Locate the cell with the specified text and output its [X, Y] center coordinate. 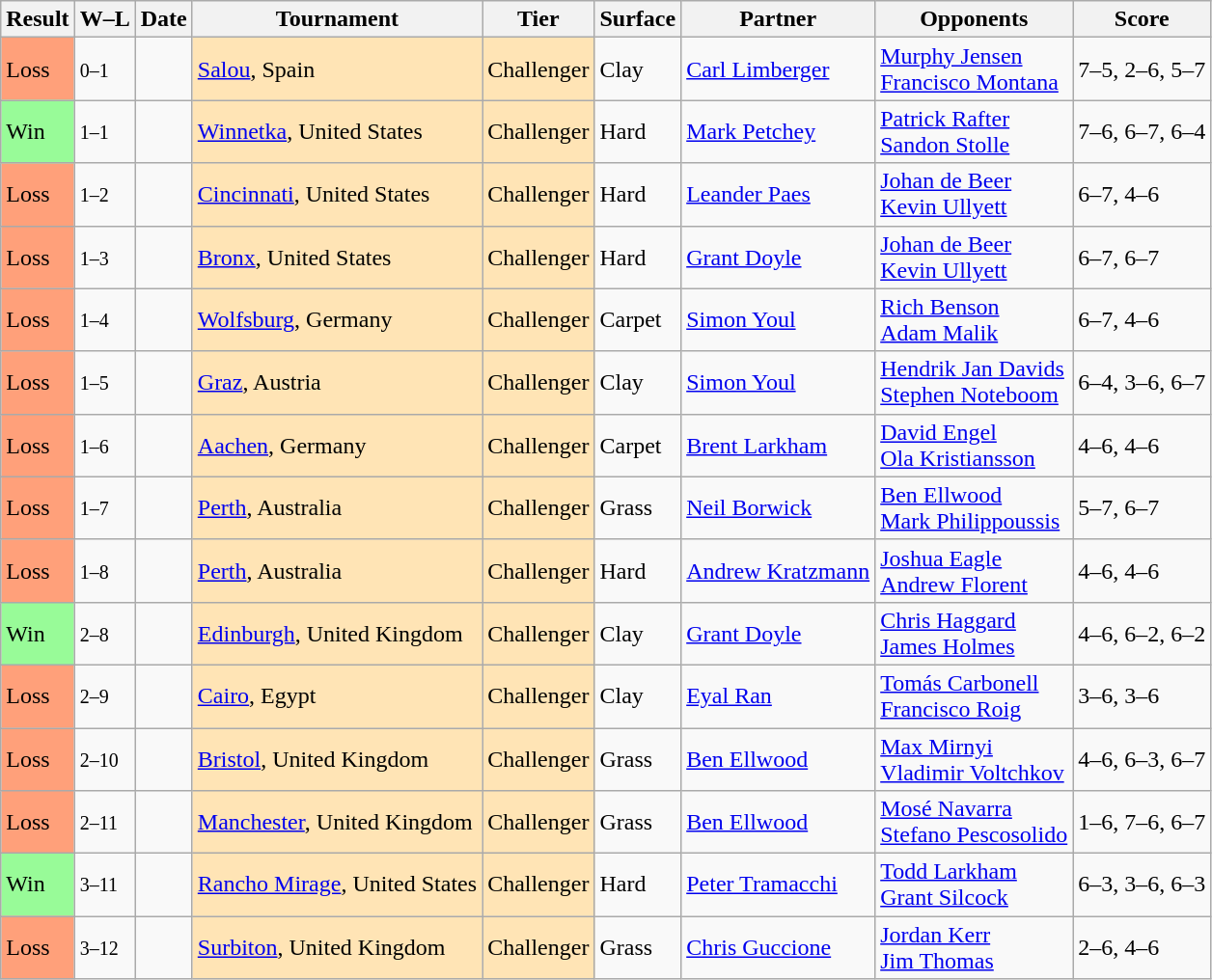
1–7 [104, 507]
6–3, 3–6, 6–3 [1143, 885]
2–9 [104, 696]
3–6, 3–6 [1143, 696]
Chris Guccione [778, 947]
Aachen, Germany [337, 446]
1–8 [104, 571]
Murphy Jensen Francisco Montana [975, 69]
7–5, 2–6, 5–7 [1143, 69]
Rancho Mirage, United States [337, 885]
Tournament [337, 19]
4–6, 6–3, 6–7 [1143, 758]
Bronx, United States [337, 257]
Surface [638, 19]
Edinburgh, United Kingdom [337, 633]
Winnetka, United States [337, 131]
Rich Benson Adam Malik [975, 320]
Bristol, United Kingdom [337, 758]
Mosé Navarra Stefano Pescosolido [975, 822]
Eyal Ran [778, 696]
7–6, 6–7, 6–4 [1143, 131]
Partner [778, 19]
Score [1143, 19]
1–6, 7–6, 6–7 [1143, 822]
Manchester, United Kingdom [337, 822]
2–6, 4–6 [1143, 947]
5–7, 6–7 [1143, 507]
Cincinnati, United States [337, 195]
Andrew Kratzmann [778, 571]
Salou, Spain [337, 69]
3–11 [104, 885]
Carl Limberger [778, 69]
6–7, 6–7 [1143, 257]
Jordan Kerr Jim Thomas [975, 947]
Patrick Rafter Sandon Stolle [975, 131]
2–10 [104, 758]
4–6, 6–2, 6–2 [1143, 633]
Opponents [975, 19]
Date [164, 19]
Joshua Eagle Andrew Florent [975, 571]
Brent Larkham [778, 446]
Hendrik Jan Davids Stephen Noteboom [975, 382]
1–1 [104, 131]
1–2 [104, 195]
Neil Borwick [778, 507]
Result [38, 19]
Ben Ellwood Mark Philippoussis [975, 507]
1–6 [104, 446]
Todd Larkham Grant Silcock [975, 885]
Tomás Carbonell Francisco Roig [975, 696]
Leander Paes [778, 195]
Chris Haggard James Holmes [975, 633]
6–4, 3–6, 6–7 [1143, 382]
1–4 [104, 320]
Wolfsburg, Germany [337, 320]
0–1 [104, 69]
Mark Petchey [778, 131]
Cairo, Egypt [337, 696]
Max Mirnyi Vladimir Voltchkov [975, 758]
2–8 [104, 633]
W–L [104, 19]
3–12 [104, 947]
Peter Tramacchi [778, 885]
1–3 [104, 257]
Graz, Austria [337, 382]
Surbiton, United Kingdom [337, 947]
David Engel Ola Kristiansson [975, 446]
Tier [538, 19]
1–5 [104, 382]
2–11 [104, 822]
